Detect which cell encompasses the target text, then output its [X, Y] center coordinate. 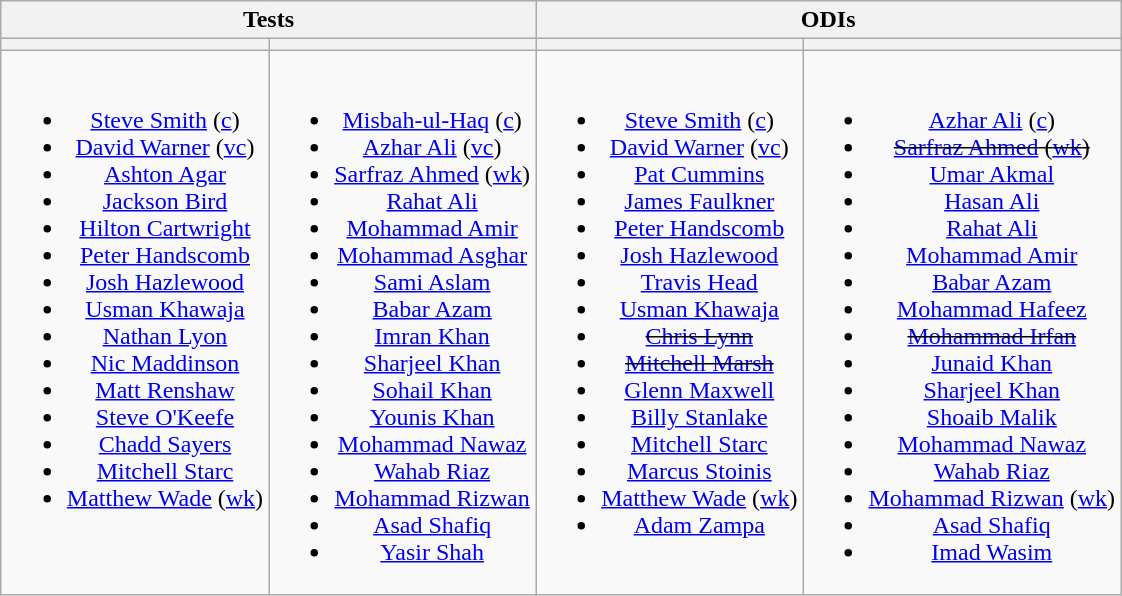
Tests [268, 20]
ODIs [828, 20]
